Determine the (x, y) coordinate at the center of the cell enclosing the given text.  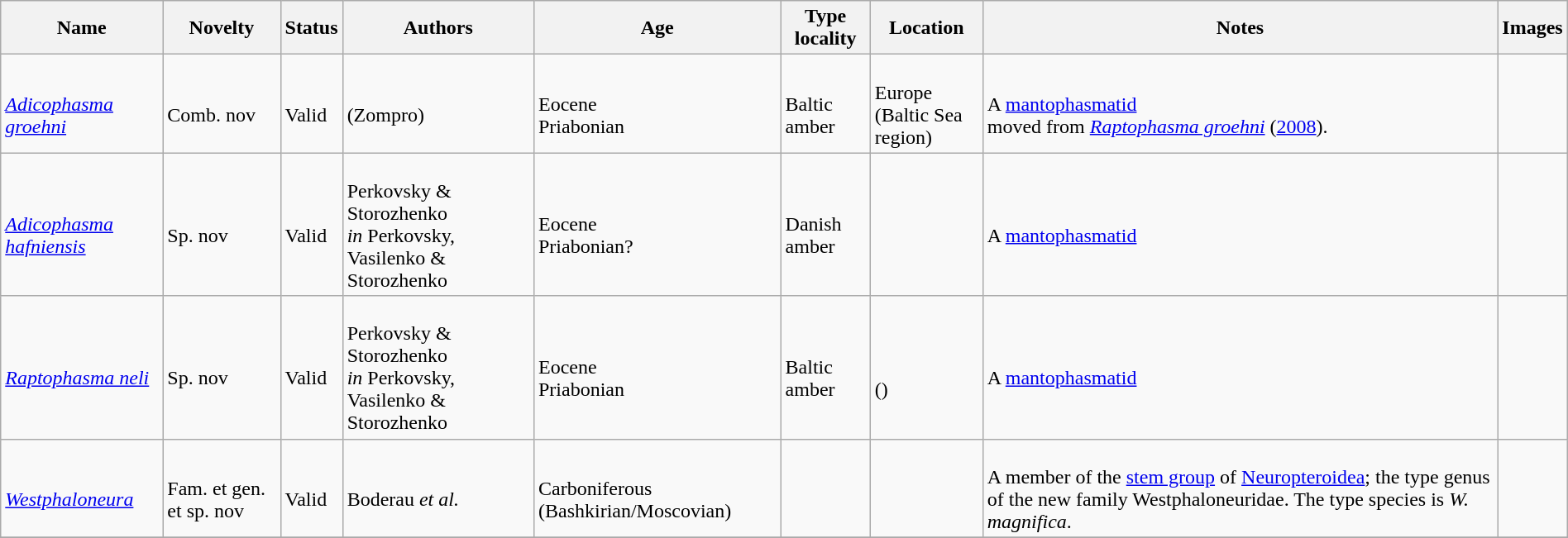
() (926, 367)
Images (1532, 28)
Novelty (222, 28)
Fam. et gen. et sp. nov (222, 488)
Type locality (825, 28)
Raptophasma neli (82, 367)
Adicophasma hafniensis (82, 225)
Danish amber (825, 225)
Europe(Baltic Sea region) (926, 104)
Status (311, 28)
Adicophasma groehni (82, 104)
Comb. nov (222, 104)
Age (657, 28)
Name (82, 28)
A member of the stem group of Neuropteroidea; the type genus of the new family Westphaloneuridae. The type species is W. magnifica. (1241, 488)
Notes (1241, 28)
Authors (438, 28)
Location (926, 28)
A mantophasmatid moved from Raptophasma groehni (2008). (1241, 104)
Boderau et al. (438, 488)
Westphaloneura (82, 488)
Carboniferous (Bashkirian/Moscovian) (657, 488)
EocenePriabonian? (657, 225)
(Zompro) (438, 104)
